Return the (x, y) coordinate for the center point of the cell that contains the specified text.  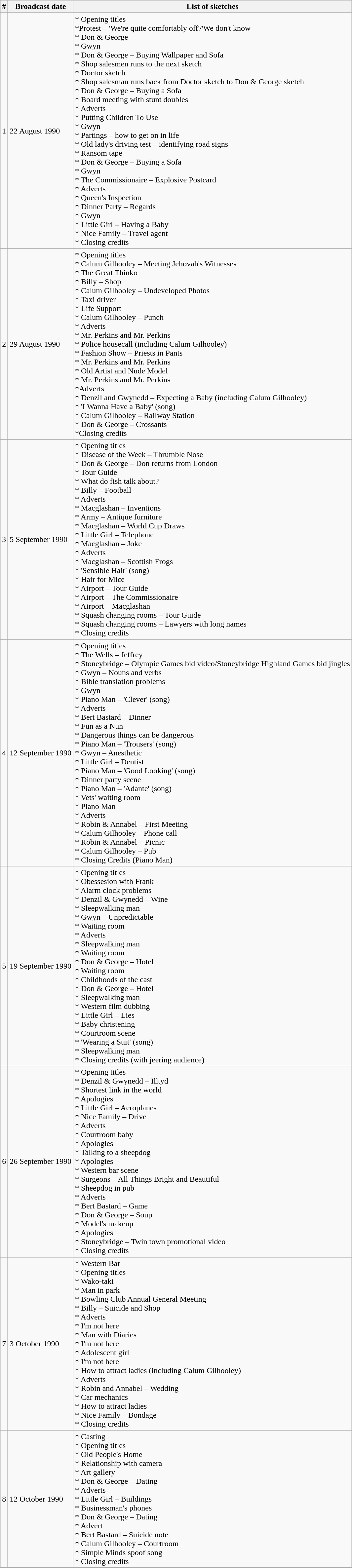
5 September 1990 (41, 539)
7 (4, 1344)
4 (4, 753)
5 (4, 966)
22 August 1990 (41, 131)
19 September 1990 (41, 966)
Broadcast date (41, 7)
8 (4, 1499)
3 (4, 539)
1 (4, 131)
List of sketches (213, 7)
29 August 1990 (41, 344)
12 September 1990 (41, 753)
# (4, 7)
6 (4, 1162)
3 October 1990 (41, 1344)
2 (4, 344)
12 October 1990 (41, 1499)
26 September 1990 (41, 1162)
